Output the (x, y) coordinate of the center of the cell containing the given text.  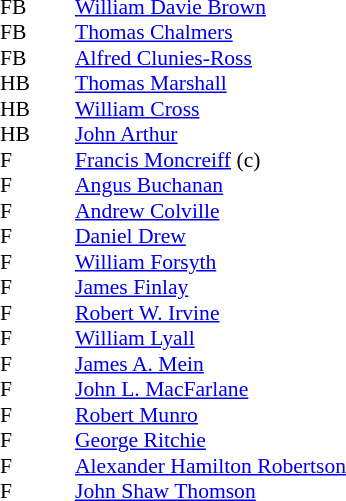
William Cross (210, 109)
William Lyall (210, 339)
Andrew Colville (210, 211)
Robert Munro (210, 415)
James Finlay (210, 287)
Thomas Marshall (210, 83)
Daniel Drew (210, 237)
James A. Mein (210, 364)
Thomas Chalmers (210, 33)
William Forsyth (210, 262)
John L. MacFarlane (210, 389)
Alfred Clunies-Ross (210, 58)
Alexander Hamilton Robertson (210, 466)
Robert W. Irvine (210, 313)
Francis Moncreiff (c) (210, 160)
John Arthur (210, 135)
George Ritchie (210, 441)
Angus Buchanan (210, 185)
